Locate the cell with the specified text and output its (X, Y) center coordinate. 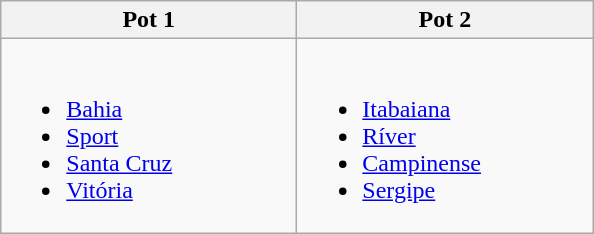
Itabaiana Ríver Campinense Sergipe (445, 136)
Pot 2 (445, 20)
Pot 1 (149, 20)
Bahia Sport Santa Cruz Vitória (149, 136)
